Extract the (X, Y) coordinate from the center of the cell holding the provided text.  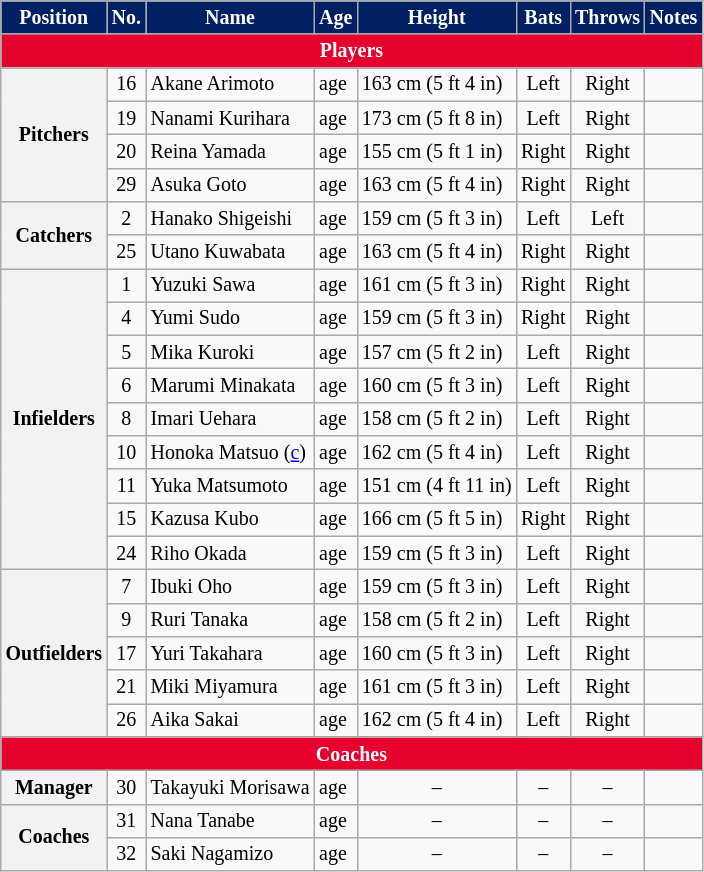
24 (126, 554)
4 (126, 318)
Imari Uehara (230, 420)
Notes (674, 18)
15 (126, 520)
157 cm (5 ft 2 in) (436, 352)
Takayuki Morisawa (230, 788)
19 (126, 118)
20 (126, 152)
30 (126, 788)
6 (126, 386)
Yuri Takahara (230, 654)
Name (230, 18)
Outfielders (54, 654)
7 (126, 586)
Reina Yamada (230, 152)
Catchers (54, 236)
Akane Arimoto (230, 84)
155 cm (5 ft 1 in) (436, 152)
No. (126, 18)
11 (126, 486)
Throws (608, 18)
Bats (543, 18)
Yuzuki Sawa (230, 286)
Ibuki Oho (230, 586)
Players (352, 52)
Age (336, 18)
31 (126, 820)
166 cm (5 ft 5 in) (436, 520)
8 (126, 420)
29 (126, 184)
32 (126, 854)
25 (126, 252)
Height (436, 18)
173 cm (5 ft 8 in) (436, 118)
Saki Nagamizo (230, 854)
Yuka Matsumoto (230, 486)
Hanako Shigeishi (230, 218)
Nana Tanabe (230, 820)
Infielders (54, 420)
1 (126, 286)
16 (126, 84)
Marumi Minakata (230, 386)
Pitchers (54, 135)
17 (126, 654)
Ruri Tanaka (230, 620)
Honoka Matsuo (c) (230, 452)
Utano Kuwabata (230, 252)
151 cm (4 ft 11 in) (436, 486)
10 (126, 452)
Manager (54, 788)
Nanami Kurihara (230, 118)
Riho Okada (230, 554)
5 (126, 352)
26 (126, 720)
Asuka Goto (230, 184)
Position (54, 18)
Mika Kuroki (230, 352)
Aika Sakai (230, 720)
Kazusa Kubo (230, 520)
Miki Miyamura (230, 686)
21 (126, 686)
9 (126, 620)
Yumi Sudo (230, 318)
2 (126, 218)
